Return the [x, y] coordinate for the center point of the cell that contains the specified text.  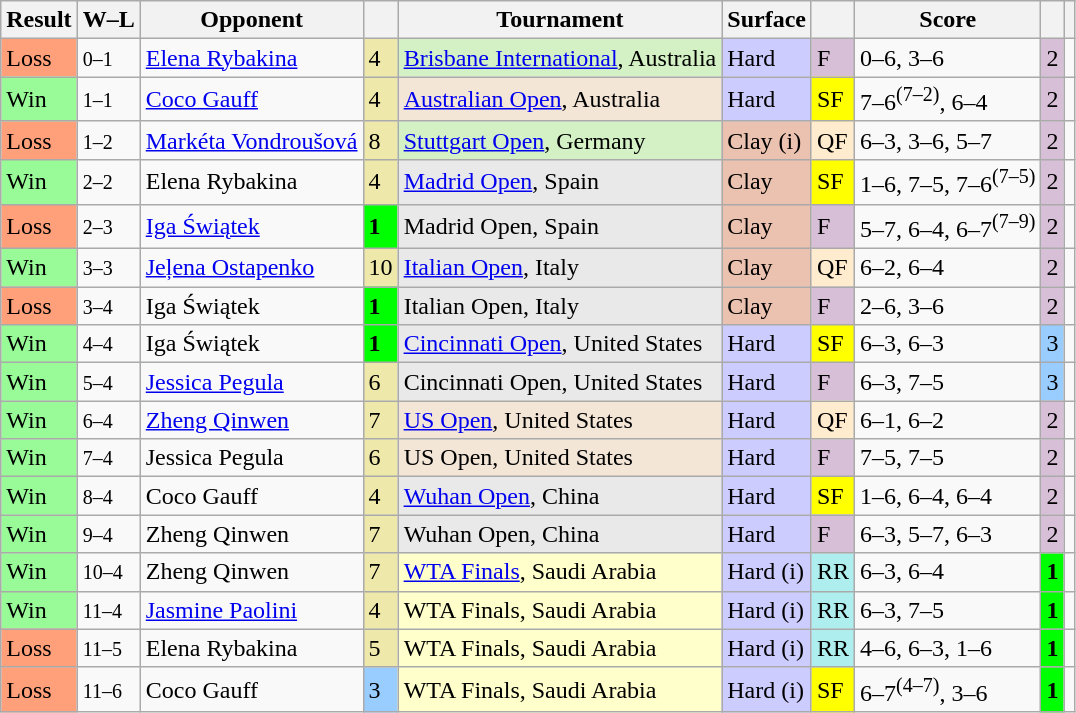
Jasmine Paolini [252, 610]
1–2 [108, 140]
11–5 [108, 648]
Surface [767, 20]
0–1 [108, 58]
Australian Open, Australia [560, 100]
W–L [108, 20]
11–6 [108, 690]
3–4 [108, 306]
1–6, 6–4, 6–4 [948, 496]
4–6, 6–3, 1–6 [948, 648]
1–6, 7–5, 7–6(7–5) [948, 182]
2–2 [108, 182]
Markéta Vondroušová [252, 140]
Tournament [560, 20]
6–2, 6–4 [948, 268]
9–4 [108, 534]
6–3, 6–4 [948, 572]
2–3 [108, 226]
11–4 [108, 610]
7–4 [108, 458]
3–3 [108, 268]
7–5, 7–5 [948, 458]
4–4 [108, 344]
Score [948, 20]
6–3, 6–3 [948, 344]
7–6(7–2), 6–4 [948, 100]
6–7(4–7), 3–6 [948, 690]
5 [380, 648]
1–1 [108, 100]
6–3, 5–7, 6–3 [948, 534]
Jeļena Ostapenko [252, 268]
8–4 [108, 496]
2–6, 3–6 [948, 306]
8 [380, 140]
10 [380, 268]
Stuttgart Open, Germany [560, 140]
6–3, 3–6, 5–7 [948, 140]
5–7, 6–4, 6–7(7–9) [948, 226]
Result [39, 20]
6–4 [108, 420]
6–1, 6–2 [948, 420]
Brisbane International, Australia [560, 58]
Clay (i) [767, 140]
5–4 [108, 382]
10–4 [108, 572]
Opponent [252, 20]
0–6, 3–6 [948, 58]
